Scan for the cell matching the given text and deliver its (x, y) coordinate at center. 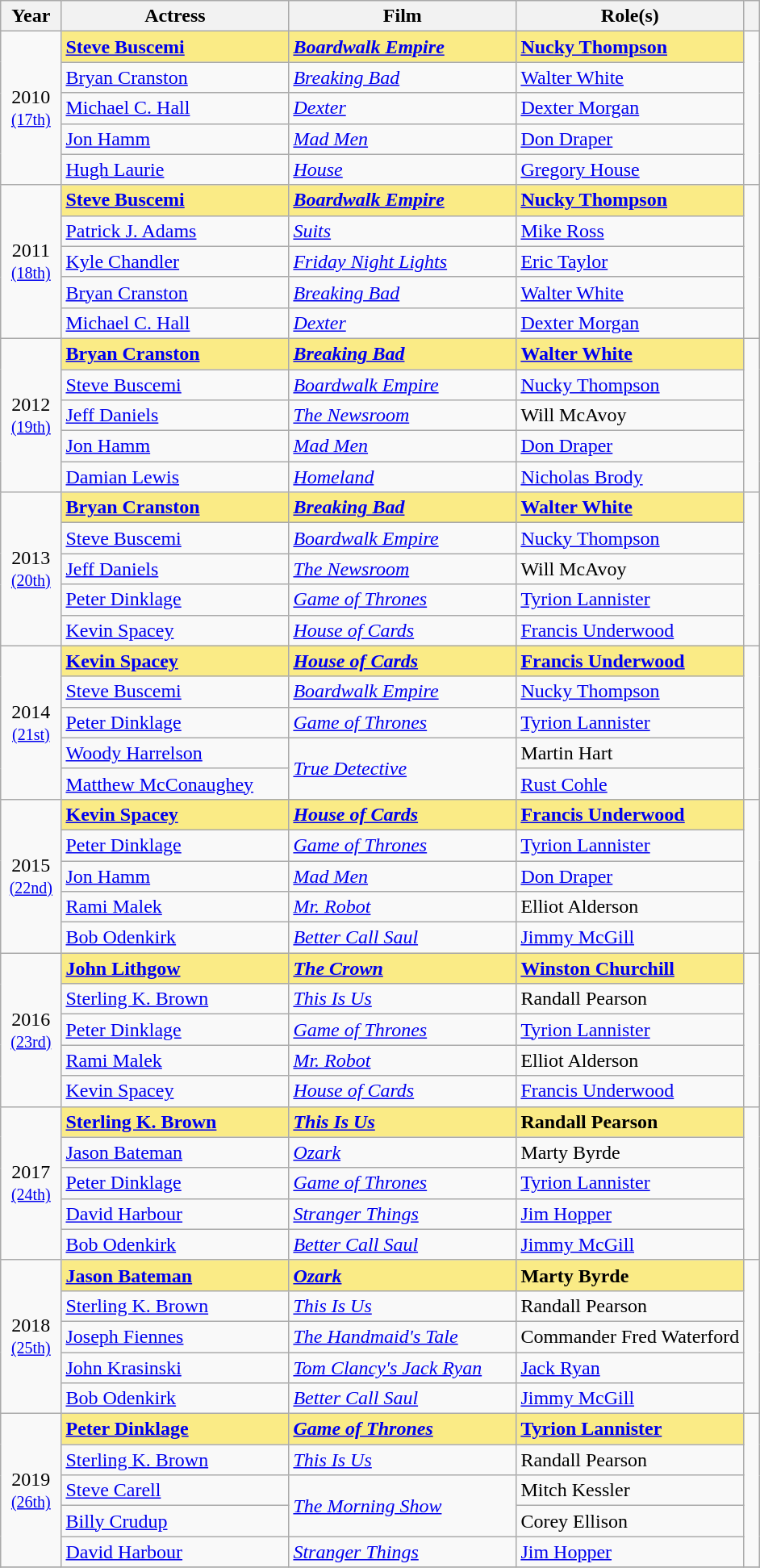
Billy Crudup (175, 1521)
2012(19th) (31, 415)
House (403, 169)
Woody Harrelson (175, 753)
Commander Fred Waterford (630, 1336)
The Morning Show (403, 1506)
Patrick J. Adams (175, 231)
Year (31, 16)
Mike Ross (630, 231)
Martin Hart (630, 753)
2018(25th) (31, 1336)
2016(23rd) (31, 1030)
John Krasinski (175, 1368)
Steve Carell (175, 1491)
Eric Taylor (630, 261)
Rust Cohle (630, 784)
2015(22nd) (31, 876)
Joseph Fiennes (175, 1336)
John Lithgow (175, 968)
Hugh Laurie (175, 169)
The Handmaid's Tale (403, 1336)
Tom Clancy's Jack Ryan (403, 1368)
Suits (403, 231)
Mitch Kessler (630, 1491)
2017(24th) (31, 1183)
Nicholas Brody (630, 477)
2013(20th) (31, 569)
Friday Night Lights (403, 261)
2019(26th) (31, 1491)
The Crown (403, 968)
Matthew McConaughey (175, 784)
Homeland (403, 477)
2014(21st) (31, 722)
Gregory House (630, 169)
Damian Lewis (175, 477)
Film (403, 16)
Actress (175, 16)
Role(s) (630, 16)
2010(17th) (31, 108)
Kyle Chandler (175, 261)
Winston Churchill (630, 968)
Corey Ellison (630, 1521)
True Detective (403, 768)
2011(18th) (31, 261)
Jack Ryan (630, 1368)
